Return the (X, Y) coordinate for the center point of the cell that contains the specified text.  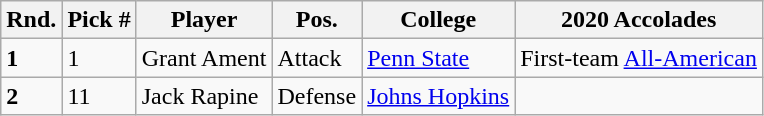
Pick # (99, 20)
Jack Rapine (204, 96)
Attack (317, 58)
11 (99, 96)
Player (204, 20)
First-team All-American (639, 58)
2 (32, 96)
Grant Ament (204, 58)
Pos. (317, 20)
Penn State (438, 58)
2020 Accolades (639, 20)
Johns Hopkins (438, 96)
Rnd. (32, 20)
Defense (317, 96)
College (438, 20)
